Determine the (x, y) coordinate at the center of the cell enclosing the given text.  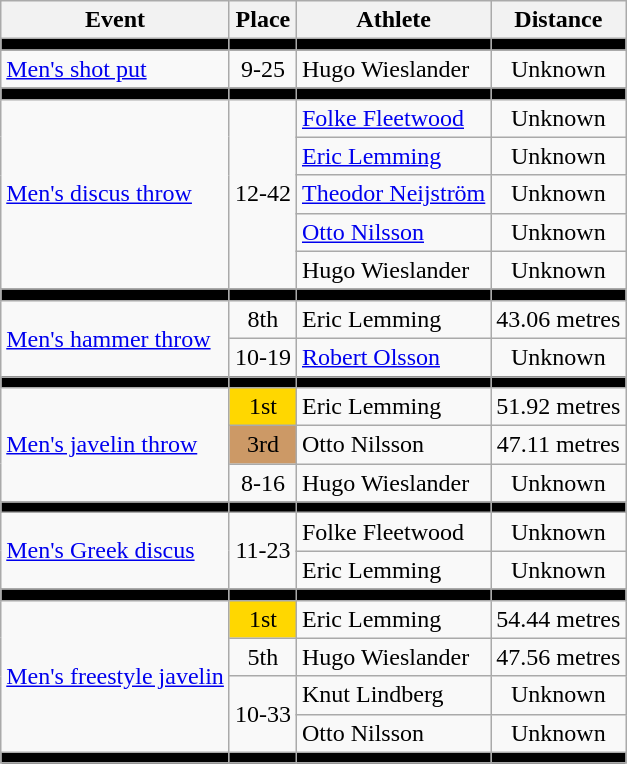
Knut Lindberg (393, 695)
Robert Olsson (393, 357)
8-16 (262, 483)
Men's shot put (116, 69)
Men's hammer throw (116, 338)
Distance (558, 20)
47.11 metres (558, 445)
5th (262, 657)
10-19 (262, 357)
Theodor Neijström (393, 194)
54.44 metres (558, 619)
12-42 (262, 194)
10-33 (262, 714)
Men's discus throw (116, 194)
Athlete (393, 20)
51.92 metres (558, 407)
43.06 metres (558, 319)
9-25 (262, 69)
Men's freestyle javelin (116, 676)
Place (262, 20)
47.56 metres (558, 657)
Men's javelin throw (116, 445)
3rd (262, 445)
11-23 (262, 551)
8th (262, 319)
Men's Greek discus (116, 551)
Event (116, 20)
